Output the (X, Y) coordinate of the center of the cell containing the given text.  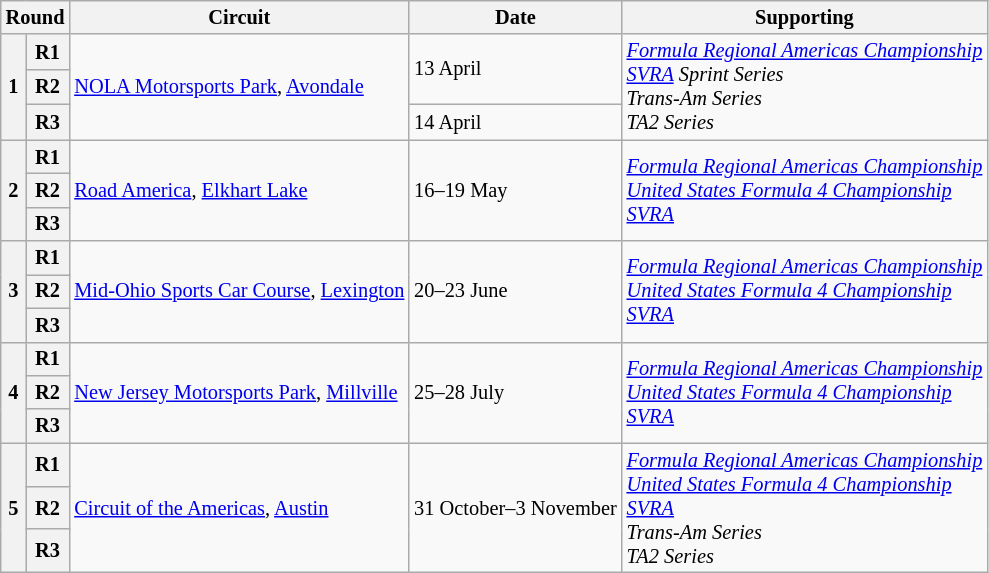
25–28 July (515, 392)
20–23 June (515, 292)
New Jersey Motorsports Park, Millville (239, 392)
31 October–3 November (515, 508)
16–19 May (515, 190)
1 (14, 87)
Mid-Ohio Sports Car Course, Lexington (239, 292)
Circuit of the Americas, Austin (239, 508)
2 (14, 190)
Supporting (805, 17)
Road America, Elkhart Lake (239, 190)
Round (36, 17)
Formula Regional Americas ChampionshipUnited States Formula 4 ChampionshipSVRATrans-Am SeriesTA2 Series (805, 508)
Date (515, 17)
4 (14, 392)
3 (14, 292)
NOLA Motorsports Park, Avondale (239, 87)
Formula Regional Americas ChampionshipSVRA Sprint SeriesTrans-Am SeriesTA2 Series (805, 87)
5 (14, 508)
13 April (515, 69)
14 April (515, 122)
Circuit (239, 17)
